Search for the cell housing the specified text and yield its [x, y] center coordinate. 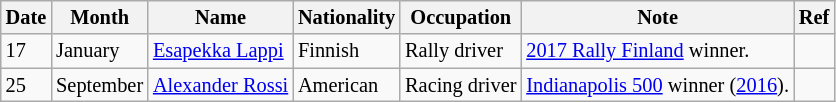
2017 Rally Finland winner. [657, 51]
September [100, 85]
American [346, 85]
Name [220, 17]
Nationality [346, 17]
Rally driver [460, 51]
Esapekka Lappi [220, 51]
Ref [814, 17]
Indianapolis 500 winner (2016). [657, 85]
Occupation [460, 17]
Finnish [346, 51]
17 [26, 51]
January [100, 51]
Alexander Rossi [220, 85]
25 [26, 85]
Racing driver [460, 85]
Date [26, 17]
Month [100, 17]
Note [657, 17]
